Capture the cell that displays the provided text and extract its [x, y] central coordinate. 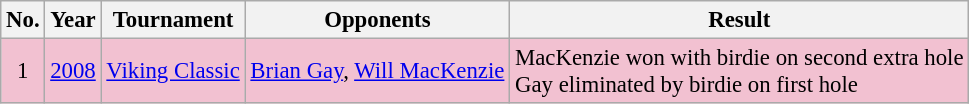
Opponents [378, 20]
Viking Classic [173, 72]
2008 [73, 72]
Result [740, 20]
Brian Gay, Will MacKenzie [378, 72]
Year [73, 20]
MacKenzie won with birdie on second extra holeGay eliminated by birdie on first hole [740, 72]
Tournament [173, 20]
1 [23, 72]
No. [23, 20]
